Return [x, y] of the center of cell containing provided text 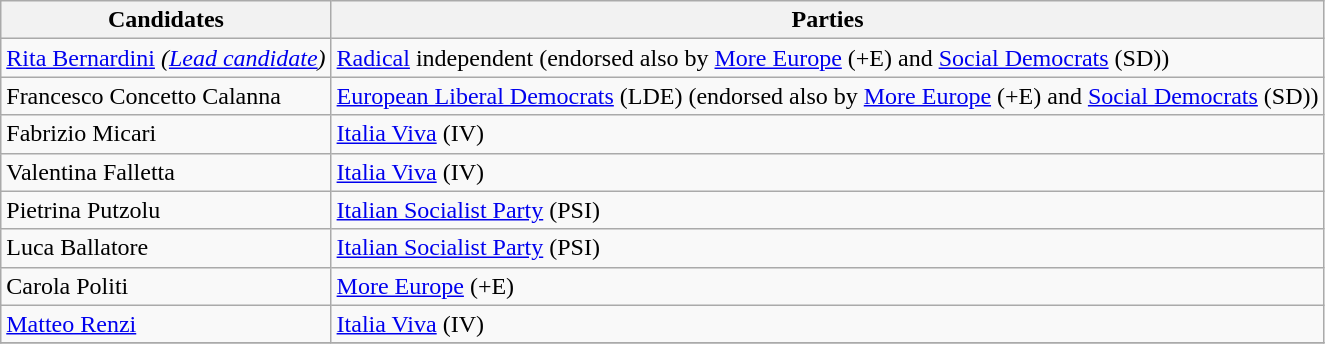
Matteo Renzi [166, 324]
Rita Bernardini (Lead candidate) [166, 58]
Carola Politi [166, 286]
Parties [828, 20]
Luca Ballatore [166, 248]
Francesco Concetto Calanna [166, 96]
Radical independent (endorsed also by More Europe (+E) and Social Democrats (SD)) [828, 58]
More Europe (+E) [828, 286]
Fabrizio Micari [166, 134]
Candidates [166, 20]
Valentina Falletta [166, 172]
European Liberal Democrats (LDE) (endorsed also by More Europe (+E) and Social Democrats (SD)) [828, 96]
Pietrina Putzolu [166, 210]
